Search for the cell housing the specified text and yield its (x, y) center coordinate. 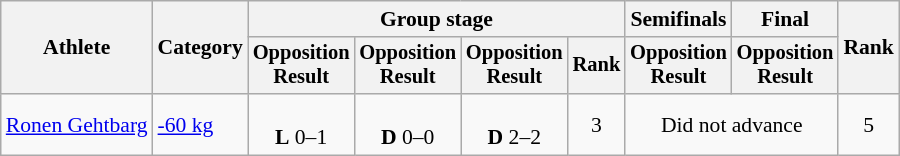
Category (200, 48)
D 0–0 (408, 124)
Ronen Gehtbarg (77, 124)
-60 kg (200, 124)
Semifinals (678, 19)
L 0–1 (302, 124)
Athlete (77, 48)
Final (786, 19)
D 2–2 (514, 124)
Group stage (436, 19)
3 (597, 124)
Did not advance (732, 124)
5 (868, 124)
